Capture the cell that displays the provided text and extract its (X, Y) central coordinate. 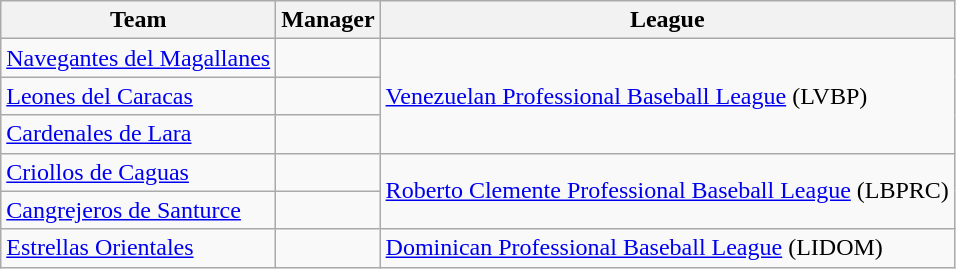
Cardenales de Lara (138, 134)
Team (138, 20)
League (667, 20)
Roberto Clemente Professional Baseball League (LBPRC) (667, 191)
Venezuelan Professional Baseball League (LVBP) (667, 96)
Estrellas Orientales (138, 248)
Criollos de Caguas (138, 172)
Manager (328, 20)
Dominican Professional Baseball League (LIDOM) (667, 248)
Leones del Caracas (138, 96)
Cangrejeros de Santurce (138, 210)
Navegantes del Magallanes (138, 58)
